Output the (x, y) coordinate of the center of the cell containing the given text.  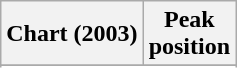
Chart (2003) (72, 34)
Peak position (189, 34)
